Extract the [X, Y] coordinate from the center of the cell holding the provided text.  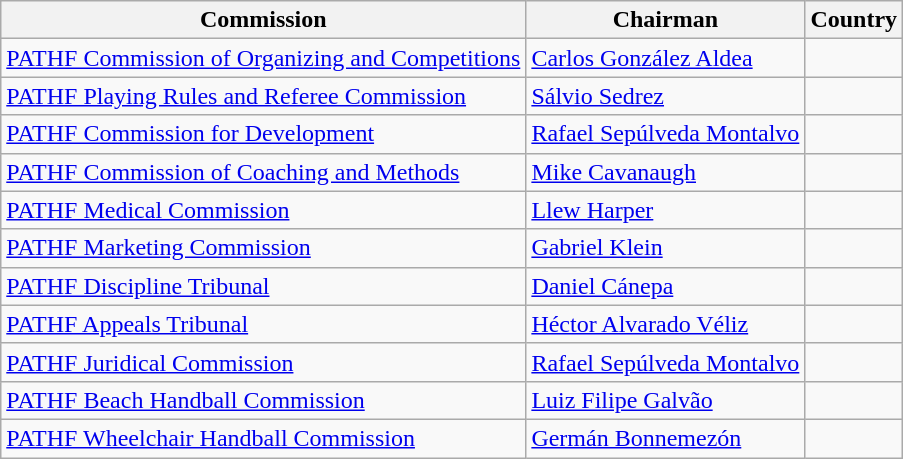
PATHF Commission of Coaching and Methods [264, 172]
PATHF Juridical Commission [264, 362]
Chairman [666, 20]
PATHF Commission for Development [264, 134]
Mike Cavanaugh [666, 172]
Sálvio Sedrez [666, 96]
Héctor Alvarado Véliz [666, 324]
PATHF Wheelchair Handball Commission [264, 438]
PATHF Marketing Commission [264, 248]
Llew Harper [666, 210]
PATHF Commission of Organizing and Competitions [264, 58]
Daniel Cánepa [666, 286]
PATHF Appeals Tribunal [264, 324]
Germán Bonnemezón [666, 438]
PATHF Medical Commission [264, 210]
Gabriel Klein [666, 248]
Country [854, 20]
PATHF Discipline Tribunal [264, 286]
PATHF Playing Rules and Referee Commission [264, 96]
PATHF Beach Handball Commission [264, 400]
Carlos González Aldea [666, 58]
Commission [264, 20]
Luiz Filipe Galvão [666, 400]
